Provide the [X, Y] coordinate of the cell's center where the given text is located.  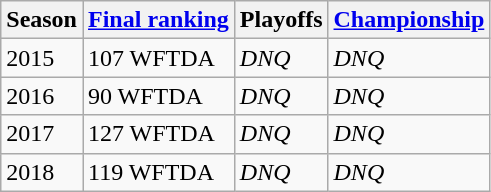
119 WFTDA [158, 172]
107 WFTDA [158, 58]
Playoffs [281, 20]
Season [42, 20]
Championship [409, 20]
2015 [42, 58]
127 WFTDA [158, 134]
2018 [42, 172]
Final ranking [158, 20]
90 WFTDA [158, 96]
2016 [42, 96]
2017 [42, 134]
